Locate the cell with the specified text and output its [x, y] center coordinate. 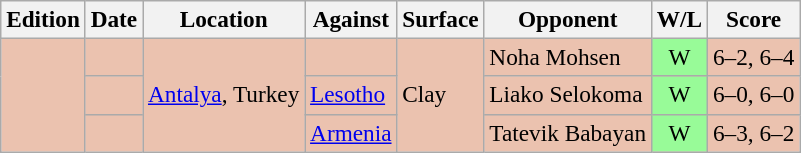
6–0, 6–0 [754, 95]
Lesotho [351, 95]
W/L [679, 19]
6–2, 6–4 [754, 57]
Antalya, Turkey [224, 94]
Armenia [351, 133]
Location [224, 19]
Surface [440, 19]
Tatevik Babayan [568, 133]
Opponent [568, 19]
6–3, 6–2 [754, 133]
Score [754, 19]
Against [351, 19]
Liako Selokoma [568, 95]
Edition [44, 19]
Noha Mohsen [568, 57]
Date [114, 19]
Clay [440, 94]
